Return the (x, y) coordinate for the center point of the cell that contains the specified text.  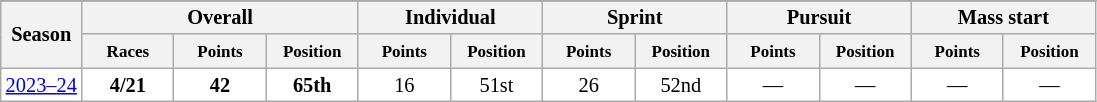
Season (42, 34)
4/21 (128, 85)
51st (496, 85)
65th (312, 85)
Pursuit (819, 17)
Races (128, 51)
Individual (450, 17)
52nd (681, 85)
Sprint (635, 17)
26 (589, 85)
16 (404, 85)
2023–24 (42, 85)
Mass start (1003, 17)
Overall (220, 17)
42 (220, 85)
